Find where the given text appears and provide that cell's center as (x, y) coordinate. 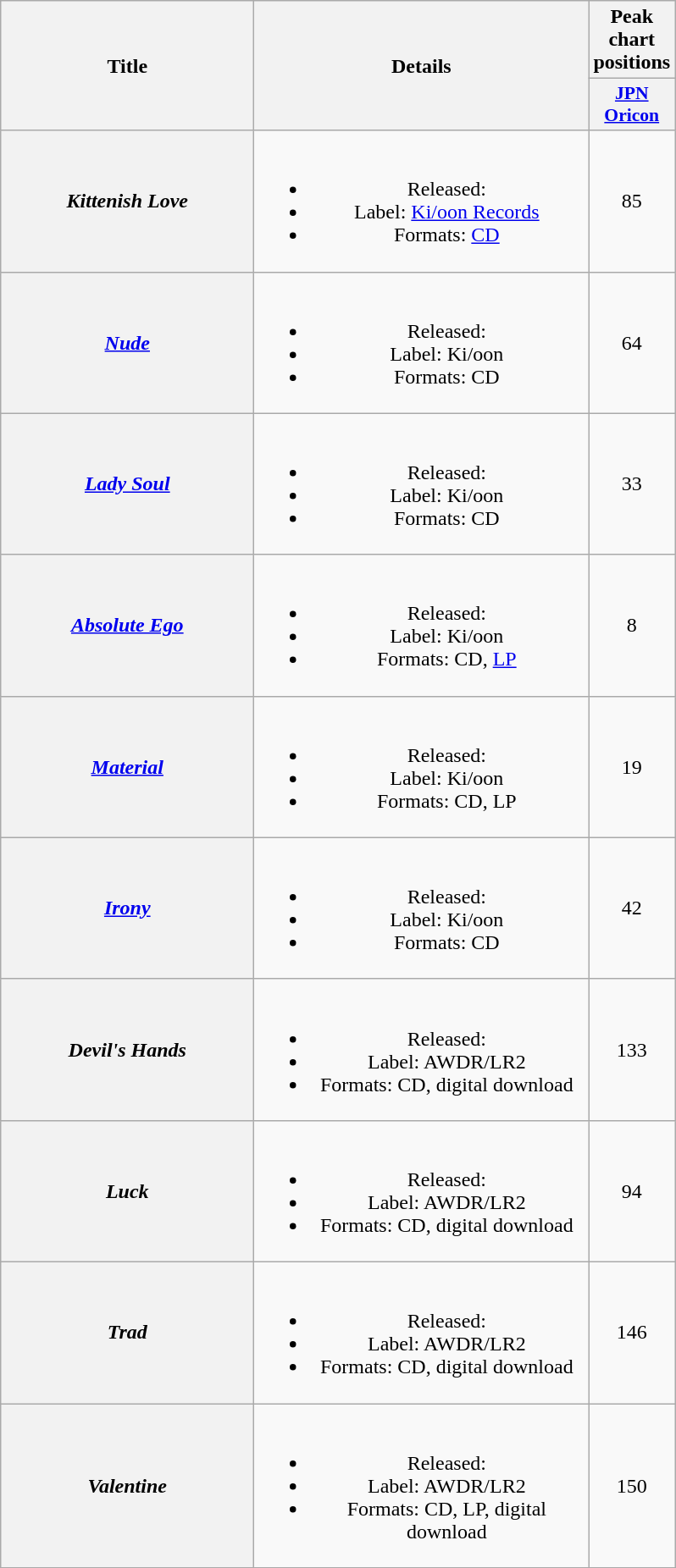
42 (632, 908)
94 (632, 1190)
Released: Label: Ki/oon RecordsFormats: CD (422, 202)
19 (632, 767)
33 (632, 484)
Devil's Hands (127, 1050)
Peak chart positions (632, 40)
Valentine (127, 1486)
146 (632, 1333)
150 (632, 1486)
Nude (127, 342)
Luck (127, 1190)
133 (632, 1050)
Trad (127, 1333)
Title (127, 66)
Kittenish Love (127, 202)
85 (632, 202)
JPNOricon (632, 105)
Lady Soul (127, 484)
8 (632, 625)
Absolute Ego (127, 625)
64 (632, 342)
Irony (127, 908)
Material (127, 767)
Released: Label: AWDR/LR2Formats: CD, LP, digital download (422, 1486)
Details (422, 66)
